Detect which cell encompasses the target text, then output its (X, Y) center coordinate. 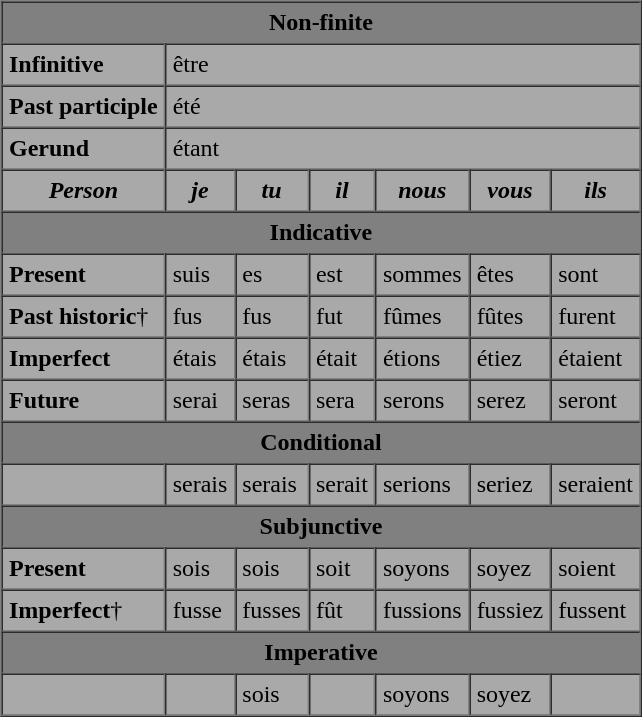
fûtes (510, 317)
fusses (272, 611)
être (402, 65)
es (272, 275)
seras (272, 401)
serions (422, 485)
fussiez (510, 611)
nous (422, 191)
Indicative (322, 233)
serez (510, 401)
il (342, 191)
Subjunctive (322, 527)
sera (342, 401)
Imperfect† (84, 611)
été (402, 107)
étaient (596, 359)
serait (342, 485)
Non-finite (322, 23)
sommes (422, 275)
Imperative (322, 653)
je (200, 191)
Imperfect (84, 359)
sont (596, 275)
Person (84, 191)
fussent (596, 611)
était (342, 359)
Past participle (84, 107)
est (342, 275)
Past historic† (84, 317)
êtes (510, 275)
ils (596, 191)
soient (596, 569)
suis (200, 275)
fussions (422, 611)
fut (342, 317)
seriez (510, 485)
fûmes (422, 317)
soit (342, 569)
vous (510, 191)
seraient (596, 485)
serai (200, 401)
Conditional (322, 443)
serons (422, 401)
tu (272, 191)
seront (596, 401)
étant (402, 149)
fût (342, 611)
furent (596, 317)
Infinitive (84, 65)
Gerund (84, 149)
étions (422, 359)
fusse (200, 611)
étiez (510, 359)
Future (84, 401)
